Scan for the cell matching the given text and deliver its (X, Y) coordinate at center. 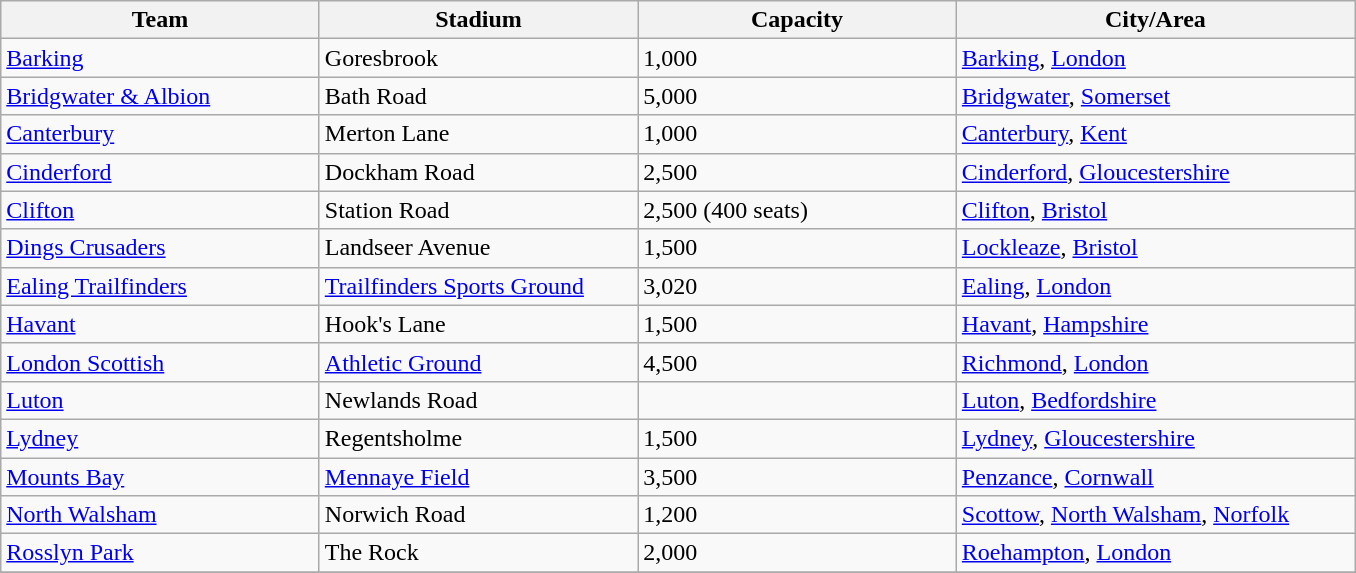
Roehampton, London (1155, 553)
Ealing Trailfinders (160, 286)
Stadium (478, 20)
Clifton, Bristol (1155, 210)
Norwich Road (478, 515)
Luton (160, 400)
Barking (160, 58)
Barking, London (1155, 58)
Cinderford (160, 172)
Regentsholme (478, 438)
Luton, Bedfordshire (1155, 400)
Athletic Ground (478, 362)
2,500 (798, 172)
Station Road (478, 210)
Rosslyn Park (160, 553)
Lydney, Gloucestershire (1155, 438)
Richmond, London (1155, 362)
3,020 (798, 286)
2,500 (400 seats) (798, 210)
Goresbrook (478, 58)
Mounts Bay (160, 477)
Dings Crusaders (160, 248)
Capacity (798, 20)
North Walsham (160, 515)
Newlands Road (478, 400)
Dockham Road (478, 172)
Lockleaze, Bristol (1155, 248)
Cinderford, Gloucestershire (1155, 172)
1,200 (798, 515)
Bath Road (478, 96)
Clifton (160, 210)
The Rock (478, 553)
Penzance, Cornwall (1155, 477)
Ealing, London (1155, 286)
3,500 (798, 477)
Mennaye Field (478, 477)
London Scottish (160, 362)
Trailfinders Sports Ground (478, 286)
Canterbury, Kent (1155, 134)
Bridgwater, Somerset (1155, 96)
Havant (160, 324)
Team (160, 20)
Merton Lane (478, 134)
Havant, Hampshire (1155, 324)
Hook's Lane (478, 324)
4,500 (798, 362)
City/Area (1155, 20)
Bridgwater & Albion (160, 96)
2,000 (798, 553)
Scottow, North Walsham, Norfolk (1155, 515)
5,000 (798, 96)
Canterbury (160, 134)
Landseer Avenue (478, 248)
Lydney (160, 438)
